Search for the cell housing the specified text and yield its [x, y] center coordinate. 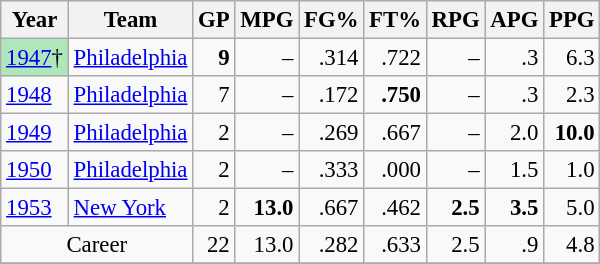
1948 [35, 95]
7 [214, 95]
FG% [332, 20]
.750 [396, 95]
1953 [35, 208]
9 [214, 58]
.333 [332, 170]
Year [35, 20]
1.5 [514, 170]
.172 [332, 95]
.462 [396, 208]
.314 [332, 58]
2.0 [514, 133]
New York [130, 208]
1.0 [572, 170]
.633 [396, 245]
RPG [456, 20]
.269 [332, 133]
GP [214, 20]
MPG [267, 20]
1949 [35, 133]
Career [97, 245]
1950 [35, 170]
3.5 [514, 208]
22 [214, 245]
10.0 [572, 133]
4.8 [572, 245]
.722 [396, 58]
6.3 [572, 58]
.9 [514, 245]
.282 [332, 245]
.000 [396, 170]
5.0 [572, 208]
Team [130, 20]
PPG [572, 20]
1947† [35, 58]
APG [514, 20]
FT% [396, 20]
2.3 [572, 95]
